Return the [x, y] coordinate for the center point of the cell that contains the specified text.  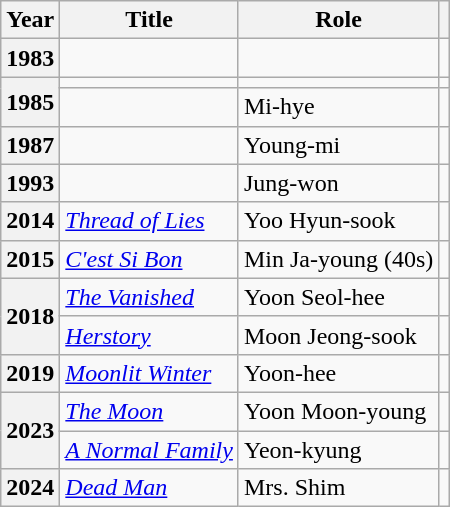
2014 [30, 221]
1985 [30, 102]
Jung-won [338, 183]
2015 [30, 259]
Mrs. Shim [338, 488]
C'est Si Bon [150, 259]
The Moon [150, 411]
Title [150, 20]
The Vanished [150, 297]
Dead Man [150, 488]
1993 [30, 183]
Year [30, 20]
2018 [30, 316]
Yoon Seol-hee [338, 297]
2024 [30, 488]
Role [338, 20]
Yeon-kyung [338, 449]
Moonlit Winter [150, 373]
1987 [30, 145]
Yoon Moon-young [338, 411]
Yoo Hyun-sook [338, 221]
Herstory [150, 335]
1983 [30, 58]
Min Ja-young (40s) [338, 259]
A Normal Family [150, 449]
2019 [30, 373]
Mi-hye [338, 107]
Yoon-hee [338, 373]
Thread of Lies [150, 221]
Moon Jeong-sook [338, 335]
2023 [30, 430]
Young-mi [338, 145]
